From the cell containing the given text, extract its center point as [X, Y] coordinate. 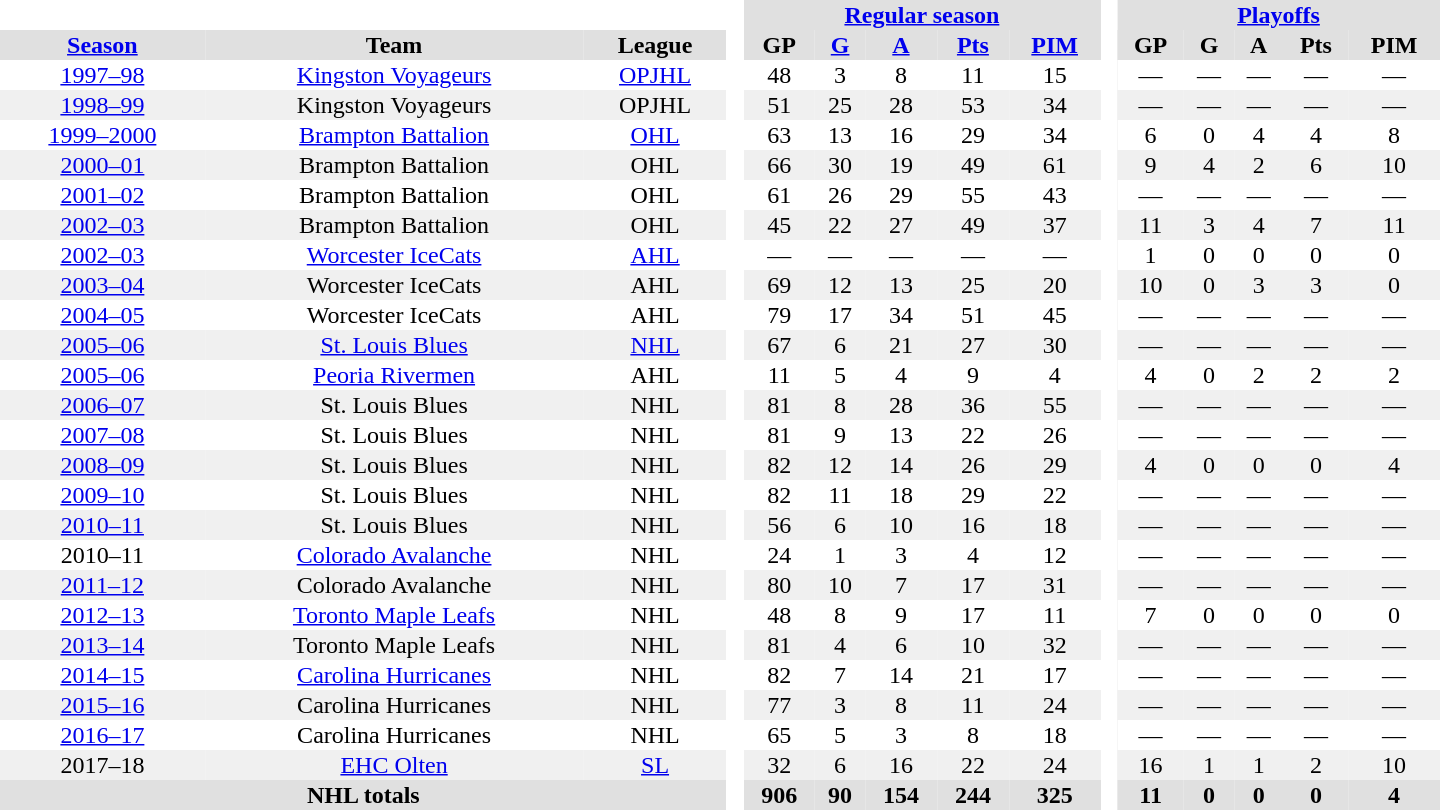
20 [1055, 285]
Peoria Rivermen [394, 375]
244 [973, 795]
2003–04 [102, 285]
53 [973, 105]
2014–15 [102, 675]
69 [779, 285]
2007–08 [102, 435]
Season [102, 45]
2009–10 [102, 495]
2017–18 [102, 765]
2004–05 [102, 315]
League [654, 45]
EHC Olten [394, 765]
2016–17 [102, 735]
15 [1055, 75]
2001–02 [102, 195]
66 [779, 165]
Team [394, 45]
1998–99 [102, 105]
906 [779, 795]
Playoffs [1278, 15]
325 [1055, 795]
67 [779, 345]
1999–2000 [102, 135]
65 [779, 735]
2012–13 [102, 615]
43 [1055, 195]
SL [654, 765]
2015–16 [102, 705]
63 [779, 135]
90 [840, 795]
79 [779, 315]
2011–12 [102, 585]
31 [1055, 585]
2006–07 [102, 405]
36 [973, 405]
77 [779, 705]
Regular season [922, 15]
2013–14 [102, 645]
2000–01 [102, 165]
2008–09 [102, 465]
80 [779, 585]
37 [1055, 225]
19 [901, 165]
NHL totals [364, 795]
56 [779, 525]
1997–98 [102, 75]
154 [901, 795]
